Return [X, Y] of the center of cell containing provided text 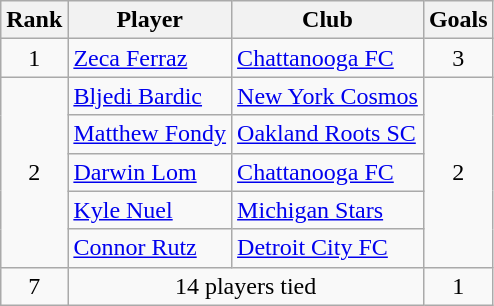
7 [34, 286]
Connor Rutz [150, 248]
3 [458, 58]
Club [328, 20]
Rank [34, 20]
Zeca Ferraz [150, 58]
Kyle Nuel [150, 210]
Darwin Lom [150, 172]
Player [150, 20]
14 players tied [246, 286]
Michigan Stars [328, 210]
Bljedi Bardic [150, 96]
New York Cosmos [328, 96]
Goals [458, 20]
Oakland Roots SC [328, 134]
Matthew Fondy [150, 134]
Detroit City FC [328, 248]
